Search for the cell housing the specified text and yield its (X, Y) center coordinate. 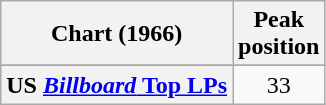
US Billboard Top LPs (117, 85)
33 (279, 85)
Chart (1966) (117, 34)
Peakposition (279, 34)
